Return [X, Y] of the center of cell containing provided text 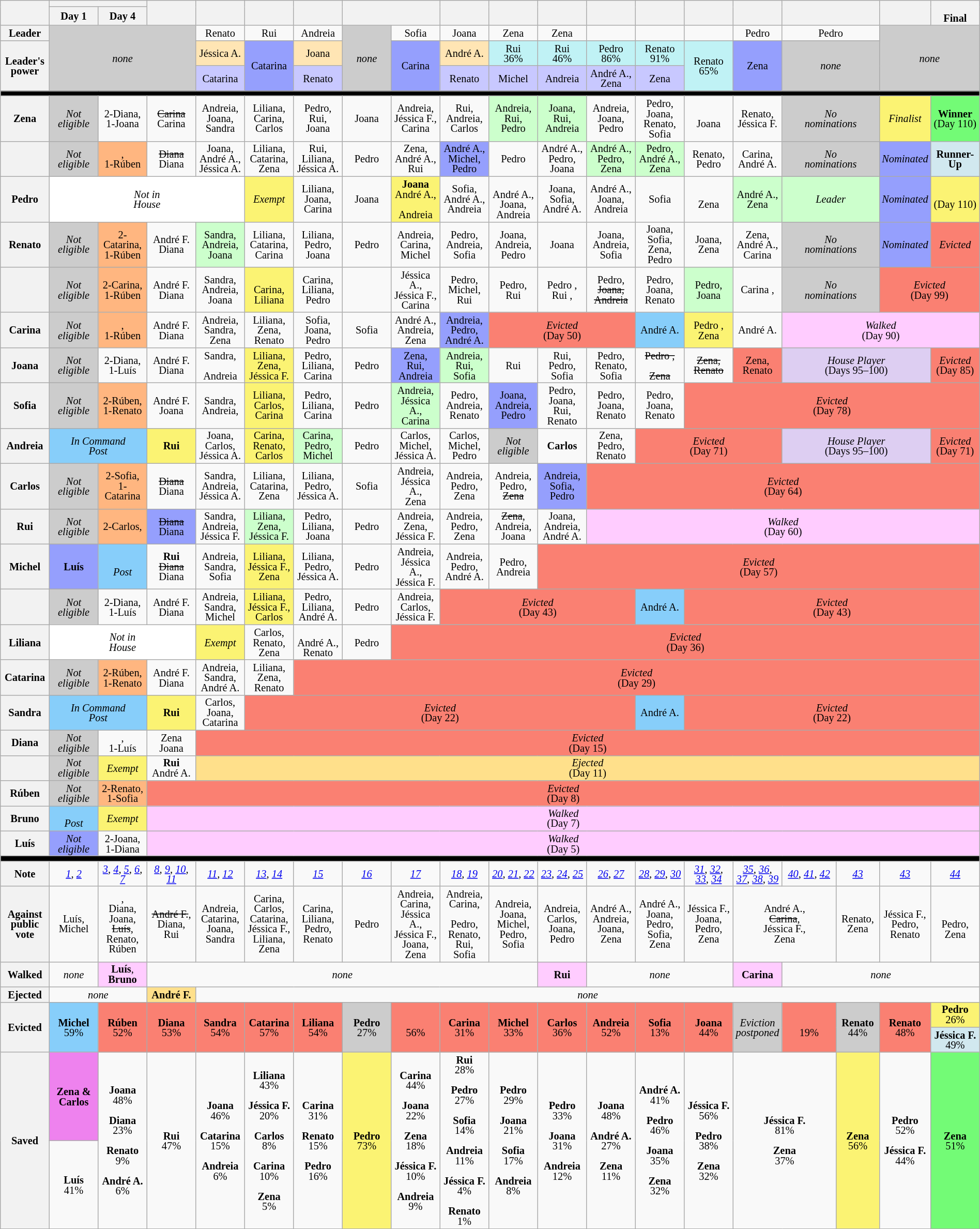
Joana,Carlos,Jéssica A. [220, 446]
Pedro73% [366, 1141]
2-Carlos, [123, 526]
Walked [25, 974]
Pedro,Rui [514, 290]
Sofia,André A.,Andreia [464, 199]
2-Sofia,1-Catarina [123, 486]
Carina,Liliana,Pedro [318, 290]
Zena,Andreia,Joana [514, 526]
Renato,Jéssica F. [758, 118]
Saved [25, 1141]
Rui47% [171, 1141]
3, 4, 5, 6, 7 [123, 874]
17 [416, 874]
Jéssica A. [220, 53]
Pedro,Liliana,Joana [318, 526]
Liliana,Carlos,Carina [269, 405]
Andreia,Joana,Pedro [611, 118]
Andreia,Carina,Pedro,Renato,Rui,Sofia [464, 924]
,Diana,Joana,Luís,Renato,Rúben [123, 924]
Carina,Liliana [269, 290]
Catarina57% [269, 1027]
Renato91% [660, 53]
Pedro,Joana,Andreia [611, 290]
Carlos36% [562, 1027]
Carina,Carlos,Catarina,Jéssica F.,Liliana,Zena [269, 924]
Joana48%Diana23%Renato9%André A.6% [123, 1141]
Evicted(Day 15) [588, 742]
2-Renato,1-Sofia [123, 793]
Joana,Zena [709, 245]
Joana48%André A.27%Zena11% [611, 1141]
Rui,Andreia,Carlos [464, 118]
Joana,André A.,Jéssica A. [220, 159]
Jéssica F.49% [955, 1039]
Andreia,Jéssica A.,Carina [416, 405]
Carina44%Joana22%Zena18%Jéssica F.10%Andreia9% [416, 1141]
2-Joana,1-Diana [123, 844]
Andreia,Joana,Sandra [220, 118]
13, 14 [269, 874]
Andreia,Carlos,Jéssica F. [416, 607]
Rui36% [514, 53]
Rui28%Pedro27%Sofia14%Andreia11%Jéssica F.4%Renato1% [464, 1141]
Michel33% [514, 1027]
Sandra,Andreia, [220, 405]
Againstpublic vote [25, 924]
Carina,Liliana,Pedro,Renato [318, 924]
Liliana43%Jéssica F.20%Carlos8%Carina10%Zena5% [269, 1141]
Pedro52%Jéssica F.44% [905, 1141]
16 [366, 874]
2-Catarina,1-Rúben [123, 245]
Pedro26% [955, 1014]
Evicted(Day 78) [832, 405]
Evicted(Day 99) [929, 290]
Pedro,Andreia [514, 567]
Joana44% [709, 1027]
Luís41% [73, 1185]
Liliana,Carina,Carlos [269, 118]
Rúben [25, 793]
Andreia,Carina,Michel [416, 245]
35, 36, 37, 38, 39 [758, 874]
2-Carina,1-Rúben [123, 290]
1, 2 [73, 874]
Luís,Michel [73, 924]
Diana [25, 742]
31, 32, 33, 34 [709, 874]
Finalist [905, 118]
Andreia,Catarina,Joana,Sandra [220, 924]
Luís,Bruno [123, 974]
André F.Joana [171, 405]
Runner-Up [955, 159]
Andreia,Carina,Jéssica A.,Jéssica F.,Joana,Zena [416, 924]
Carlos,Michel,Pedro [464, 446]
Ejected [25, 995]
Andreia,Zena,Jéssica F. [416, 526]
Evicted(Day 50) [562, 330]
Liliana54% [318, 1027]
Jéssica A.,Jéssica F.,Carina [416, 290]
Carlos,Michel,Jéssica A. [416, 446]
André A.41%Pedro46%Joana35%Zena32% [660, 1141]
Andreia,Jéssica A.,Jéssica F. [416, 567]
Andreia52% [611, 1027]
Walked(Day 5) [563, 844]
Evicted(Day 64) [783, 486]
Evicted(Day 29) [637, 677]
Zena,Pedro,Renato [611, 446]
8, 9, 10, 11 [171, 874]
Carina,Renato,Carlos [269, 446]
Pedro,Rui,Joana [318, 118]
Pedro33%Joana31%Andreia12% [562, 1141]
Pedro,Andreia,Sofia [464, 245]
Rui,Liliana,Jéssica A. [318, 159]
40, 41, 42 [809, 874]
Sofia13% [660, 1027]
Zena,André A.,Carina [758, 245]
Andreia,Sandra,André A. [220, 677]
28, 29, 30 [660, 874]
André A.,Pedro,Zena [611, 159]
Carina,Pedro,Michel [318, 446]
Michel59% [73, 1027]
Evicted(Day 36) [685, 642]
Andreia,Carlos,Joana,Pedro [562, 924]
Pedro,Joana,Renato,Sofia [660, 118]
André A.,Pedro,Joana [562, 159]
Sandra [25, 712]
Liliana,Joana,Carina [318, 199]
Jéssica F.,Joana,Pedro,Zena [709, 924]
Evicted(Day 57) [759, 567]
RuiDianaDiana [171, 567]
Joana,Andreia,André A. [562, 526]
Sandra,Andreia [220, 365]
18, 19 [464, 874]
Pedro,Andreia,Renato [464, 405]
15 [318, 874]
26, 27 [611, 874]
Andreia,Sandra,Zena [220, 330]
Evictionpostponed [758, 1027]
Walked(Day 90) [881, 330]
Carina31% [464, 1027]
Carlos,Joana,Catarina [220, 712]
Day 4 [123, 16]
André A.,Carina,Jéssica F.,Zena [785, 924]
Pedro ,Rui , [562, 290]
Zena,André A.,Rui [416, 159]
Pedro29%Joana21%Sofia17%Andreia8% [514, 1141]
Bruno [25, 818]
André F. [171, 995]
Jéssica F.,Pedro,Renato [905, 924]
Walked(Day 60) [783, 526]
Renato,Pedro [709, 159]
Pedro86% [611, 53]
Joana,Andreia,Sofia [611, 245]
Carina31%Renato15%Pedro16% [318, 1141]
19% [809, 1027]
JoanaAndré A.,Andreia [416, 199]
Sofia,Joana,Pedro [318, 330]
Andreia,Sandra,Sofia [220, 567]
Sandra54% [220, 1027]
CarinaCarina [171, 118]
Andreia,Jéssica A.,Zena [416, 486]
Pedro27% [366, 1027]
Liliana,Jéssica F.,Carlos [269, 607]
Evicted(Day 85) [955, 365]
Renato48% [905, 1027]
Sandra,Andreia,Jéssica A. [220, 486]
Andreia,Sofia,Pedro [562, 486]
Pedro,Zena [955, 924]
(Day 110) [955, 199]
André A.,Andreia,Zena [416, 330]
Andreia,Rui,Sofia [464, 365]
2-Diana,1-Joana [123, 118]
Joana,Rui,Andreia [562, 118]
Andreia,Rui,Pedro [514, 118]
Andreia,Jéssica F.,Carina [416, 118]
André A.,Andreia,Joana,Zena [611, 924]
Rui,Pedro,Sofia [562, 365]
Walked(Day 7) [563, 818]
RuiAndré A. [171, 768]
20, 21, 22 [514, 874]
Pedro,Renato,Sofia [611, 365]
Carlos,Renato,Zena [269, 642]
Final [955, 12]
André A.,Joana,Pedro,Sofia,Zena [660, 924]
56% [416, 1027]
Pedro,Joana [709, 290]
Carina,André A. [758, 159]
23, 24, 25 [562, 874]
Jéssica F.56%Pedro38%Zena32% [709, 1141]
Zena & Carlos [73, 1096]
Liliana,Catarina,Carina [269, 245]
Renato65% [709, 65]
Ejected(Day 11) [588, 768]
Winner(Day 110) [955, 118]
,1-Luís [123, 742]
Jéssica F.81%Zena37% [785, 1141]
Joana,Sofia,Zena,Pedro [660, 245]
Sandra,Andreia,Jéssica F. [220, 526]
Note [25, 874]
Pedro,Liliana,André A. [318, 607]
Liliana,Jéssica F.,Zena [269, 567]
Zena51% [955, 1141]
Joana46%Catarina15%Andreia6% [220, 1141]
André A.,Renato [318, 642]
44 [955, 874]
Renato,Zena [858, 924]
Renato44% [858, 1027]
Rui46% [562, 53]
André A.,Michel,Pedro [464, 159]
Pedro,Michel,Rui [464, 290]
Liliana,Pedro,Joana [318, 245]
Evicted(Day 8) [563, 793]
André F.,Diana,Rui [171, 924]
Pedro,Joana,Rui,Renato [562, 405]
Diana53% [171, 1027]
Andreia,Joana,Michel,Pedro,Sofia [514, 924]
Zena56% [858, 1141]
Leader's power [25, 65]
Zena,Rui,Andreia [416, 365]
11, 12 [220, 874]
ZenaJoana [171, 742]
Andreia,Sandra,Michel [220, 607]
Joana,Sofia,André A. [562, 199]
Day 1 [73, 16]
Liliana [25, 642]
Pedro,André A.,Zena [660, 159]
Carina , [758, 290]
Rúben52% [123, 1027]
